Extract the (x, y) coordinate from the center of the cell holding the provided text.  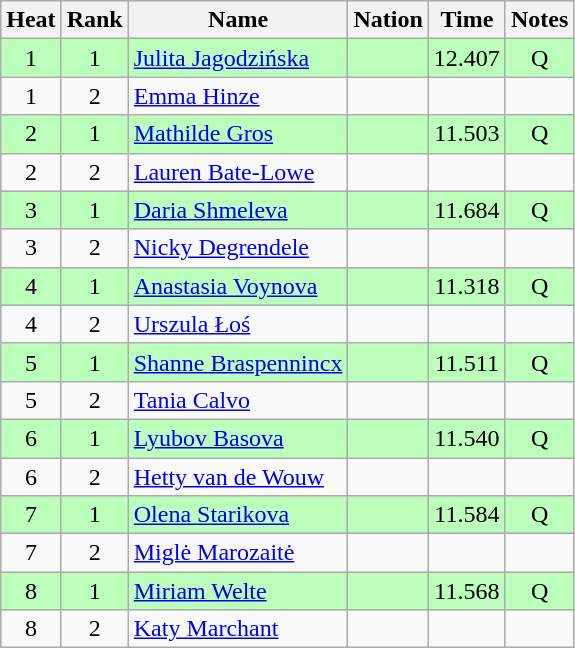
Notes (539, 20)
11.568 (466, 591)
Miriam Welte (238, 591)
11.684 (466, 210)
11.511 (466, 362)
11.318 (466, 286)
Anastasia Voynova (238, 286)
Julita Jagodzińska (238, 58)
11.540 (466, 438)
Heat (31, 20)
Miglė Marozaitė (238, 553)
Rank (94, 20)
Nicky Degrendele (238, 248)
Mathilde Gros (238, 134)
Shanne Braspennincx (238, 362)
Tania Calvo (238, 400)
Hetty van de Wouw (238, 477)
Lauren Bate-Lowe (238, 172)
Katy Marchant (238, 629)
11.584 (466, 515)
Emma Hinze (238, 96)
Nation (388, 20)
Daria Shmeleva (238, 210)
Olena Starikova (238, 515)
Name (238, 20)
11.503 (466, 134)
Urszula Łoś (238, 324)
12.407 (466, 58)
Lyubov Basova (238, 438)
Time (466, 20)
